Return the [X, Y] coordinate for the center point of the cell that contains the specified text.  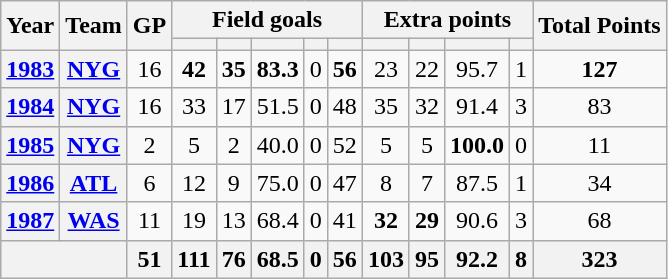
68.4 [278, 221]
19 [194, 221]
51 [149, 259]
17 [234, 107]
Total Points [600, 26]
12 [194, 183]
323 [600, 259]
Team [94, 26]
47 [344, 183]
34 [600, 183]
51.5 [278, 107]
41 [344, 221]
103 [386, 259]
22 [426, 69]
68 [600, 221]
52 [344, 145]
Year [30, 26]
111 [194, 259]
9 [234, 183]
WAS [94, 221]
1987 [30, 221]
Extra points [447, 20]
92.2 [478, 259]
127 [600, 69]
83 [600, 107]
83.3 [278, 69]
ATL [94, 183]
29 [426, 221]
48 [344, 107]
100.0 [478, 145]
GP [149, 26]
6 [149, 183]
1985 [30, 145]
95 [426, 259]
40.0 [278, 145]
1984 [30, 107]
1986 [30, 183]
23 [386, 69]
75.0 [278, 183]
33 [194, 107]
68.5 [278, 259]
Field goals [268, 20]
90.6 [478, 221]
87.5 [478, 183]
13 [234, 221]
7 [426, 183]
91.4 [478, 107]
1983 [30, 69]
76 [234, 259]
42 [194, 69]
95.7 [478, 69]
